Provide the [X, Y] coordinate of the cell's center where the given text is located.  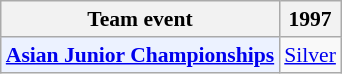
Asian Junior Championships [140, 55]
1997 [310, 19]
Team event [140, 19]
Silver [310, 55]
